For the text-containing cell, return its midpoint in (x, y) coordinate format. 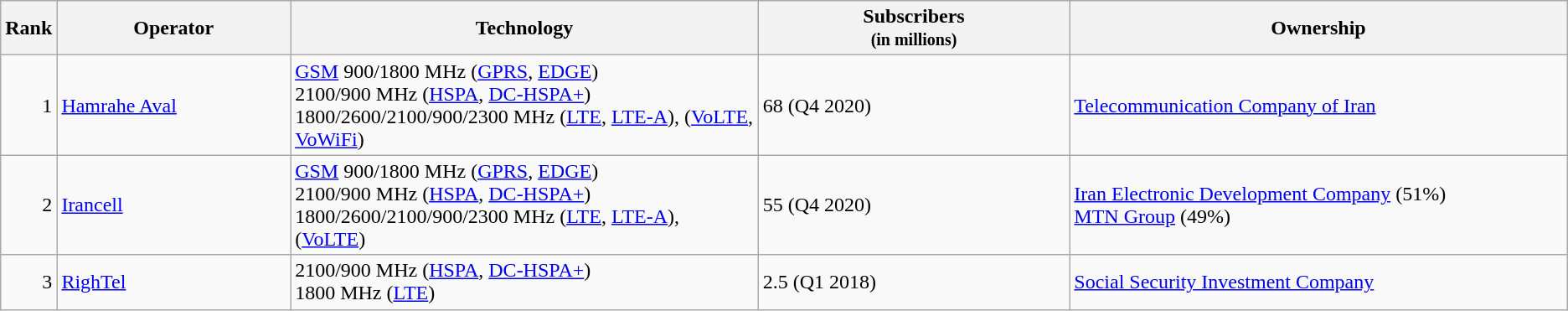
2.5 (Q1 2018) (914, 282)
Technology (524, 29)
Irancell (174, 205)
Subscribers(in millions) (914, 29)
Ownership (1318, 29)
Operator (174, 29)
Telecommunication Company of Iran (1318, 106)
55 (Q4 2020) (914, 205)
3 (28, 282)
Hamrahe Aval (174, 106)
1 (28, 106)
GSM 900/1800 MHz (GPRS, EDGE) 2100/900 MHz (HSPA, DC-HSPA+)1800/2600/2100/900/2300 MHz (LTE, LTE-A), (VoLTE, VoWiFi) (524, 106)
Social Security Investment Company (1318, 282)
RighTel (174, 282)
68 (Q4 2020) (914, 106)
Iran Electronic Development Company (51%) MTN Group (49%) (1318, 205)
GSM 900/1800 MHz (GPRS, EDGE) 2100/900 MHz (HSPA, DC-HSPA+)1800/2600/2100/900/2300 MHz (LTE, LTE-A), (VoLTE) (524, 205)
2100/900 MHz (HSPA, DC-HSPA+)1800 MHz (LTE) (524, 282)
Rank (28, 29)
2 (28, 205)
